Search for the cell housing the specified text and yield its (x, y) center coordinate. 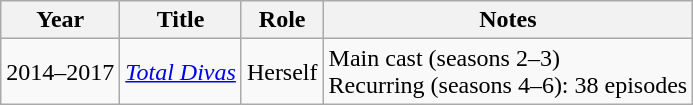
Herself (282, 72)
2014–2017 (60, 72)
Total Divas (181, 72)
Notes (508, 20)
Role (282, 20)
Title (181, 20)
Main cast (seasons 2–3)Recurring (seasons 4–6): 38 episodes (508, 72)
Year (60, 20)
